Scan for the cell matching the given text and deliver its [x, y] coordinate at center. 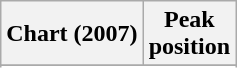
Peakposition [189, 34]
Chart (2007) [72, 34]
